Search for the cell housing the specified text and yield its (x, y) center coordinate. 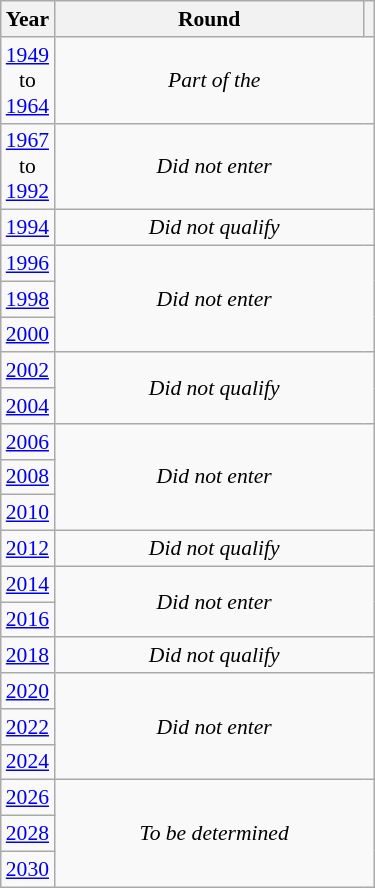
2026 (28, 798)
1949to1964 (28, 80)
Round (209, 19)
2014 (28, 584)
2022 (28, 727)
2010 (28, 513)
Year (28, 19)
2030 (28, 869)
1967to1992 (28, 166)
2002 (28, 371)
1998 (28, 299)
To be determined (214, 834)
2006 (28, 442)
2024 (28, 762)
2028 (28, 834)
2016 (28, 620)
1994 (28, 228)
2018 (28, 656)
2012 (28, 549)
2020 (28, 691)
1996 (28, 264)
2000 (28, 335)
2008 (28, 477)
2004 (28, 406)
Part of the (214, 80)
